For the text-containing cell, return its midpoint in [X, Y] coordinate format. 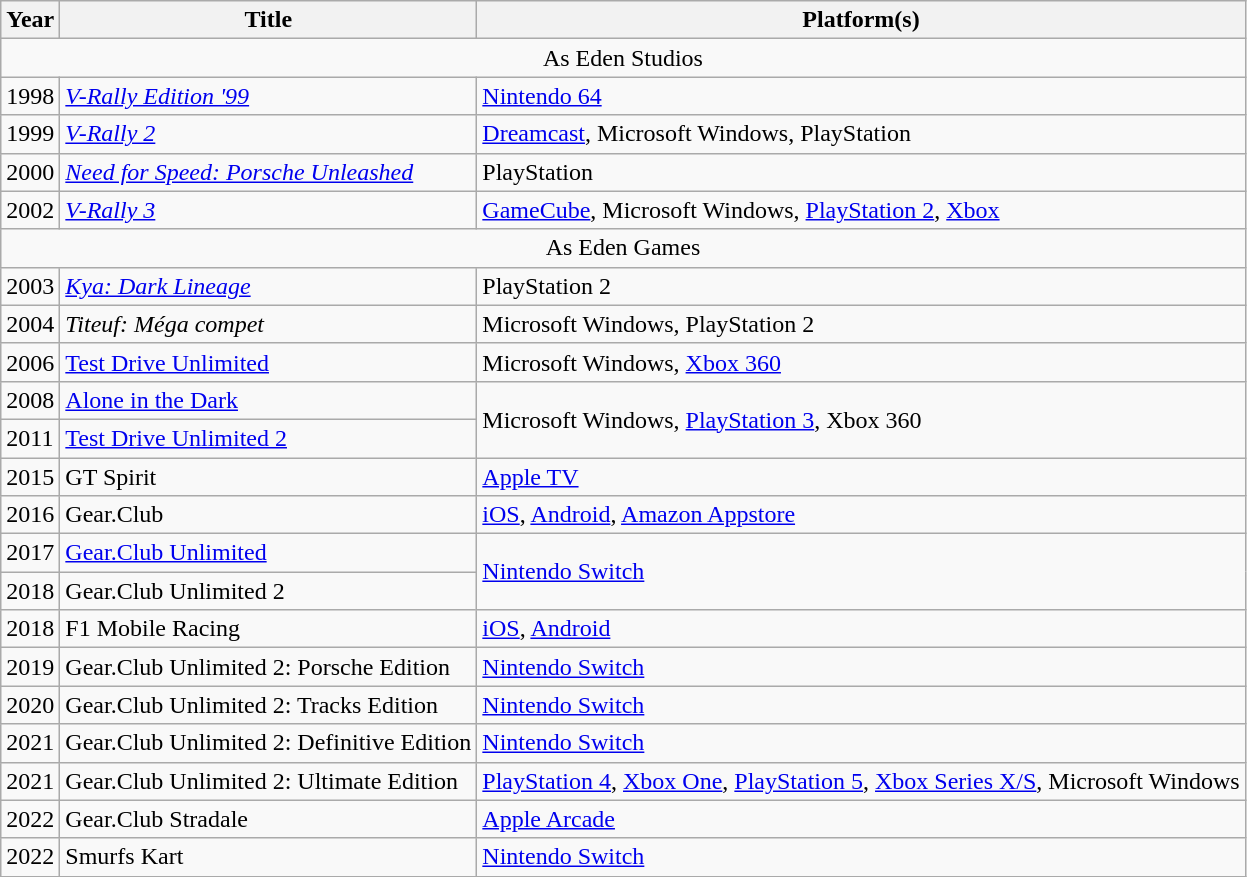
GT Spirit [268, 477]
Apple TV [861, 477]
Year [30, 20]
2003 [30, 286]
Alone in the Dark [268, 400]
2000 [30, 172]
2015 [30, 477]
Gear.Club Unlimited 2: Porsche Edition [268, 667]
Need for Speed: Porsche Unleashed [268, 172]
iOS, Android [861, 629]
Nintendo 64 [861, 96]
Kya: Dark Lineage [268, 286]
Apple Arcade [861, 819]
2019 [30, 667]
Microsoft Windows, PlayStation 2 [861, 324]
As Eden Games [623, 248]
F1 Mobile Racing [268, 629]
1999 [30, 134]
PlayStation [861, 172]
Gear.Club Unlimited 2: Ultimate Edition [268, 781]
2017 [30, 553]
Platform(s) [861, 20]
PlayStation 2 [861, 286]
2020 [30, 705]
2008 [30, 400]
V-Rally Edition '99 [268, 96]
Title [268, 20]
Titeuf: Méga compet [268, 324]
Gear.Club Unlimited 2: Definitive Edition [268, 743]
Test Drive Unlimited 2 [268, 438]
2006 [30, 362]
Microsoft Windows, Xbox 360 [861, 362]
Smurfs Kart [268, 857]
iOS, Android, Amazon Appstore [861, 515]
2004 [30, 324]
Gear.Club Stradale [268, 819]
2002 [30, 210]
Test Drive Unlimited [268, 362]
GameCube, Microsoft Windows, PlayStation 2, Xbox [861, 210]
V-Rally 3 [268, 210]
Gear.Club Unlimited [268, 553]
Gear.Club Unlimited 2: Tracks Edition [268, 705]
Dreamcast, Microsoft Windows, PlayStation [861, 134]
2011 [30, 438]
V-Rally 2 [268, 134]
As Eden Studios [623, 58]
Gear.Club Unlimited 2 [268, 591]
Microsoft Windows, PlayStation 3, Xbox 360 [861, 419]
PlayStation 4, Xbox One, PlayStation 5, Xbox Series X/S, Microsoft Windows [861, 781]
1998 [30, 96]
Gear.Club [268, 515]
2016 [30, 515]
